Provide the [X, Y] coordinate of the cell's center where the given text is located.  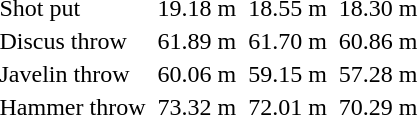
61.70 m [288, 41]
61.89 m [197, 41]
60.06 m [197, 74]
59.15 m [288, 74]
